Find where the given text appears and provide that cell's center as (X, Y) coordinate. 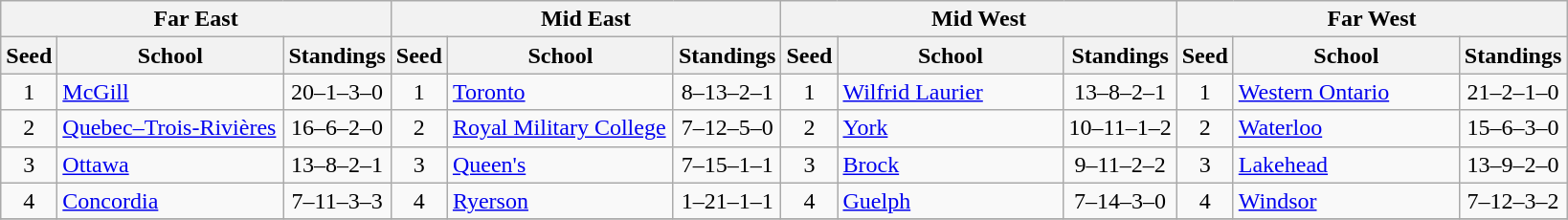
Concordia (170, 201)
Far West (1372, 19)
Toronto (560, 92)
Windsor (1346, 201)
21–2–1–0 (1512, 92)
Mid West (978, 19)
Mid East (586, 19)
Brock (951, 165)
Quebec–Trois-Rivières (170, 128)
Ottawa (170, 165)
10–11–1–2 (1120, 128)
7–12–3–2 (1512, 201)
7–11–3–3 (337, 201)
15–6–3–0 (1512, 128)
Waterloo (1346, 128)
Queen's (560, 165)
20–1–3–0 (337, 92)
7–12–5–0 (727, 128)
Western Ontario (1346, 92)
9–11–2–2 (1120, 165)
Ryerson (560, 201)
7–15–1–1 (727, 165)
13–9–2–0 (1512, 165)
Lakehead (1346, 165)
York (951, 128)
8–13–2–1 (727, 92)
Royal Military College (560, 128)
1–21–1–1 (727, 201)
Far East (196, 19)
7–14–3–0 (1120, 201)
Guelph (951, 201)
McGill (170, 92)
16–6–2–0 (337, 128)
Wilfrid Laurier (951, 92)
